Identify which cell holds the provided text, then report its [x, y] central coordinate. 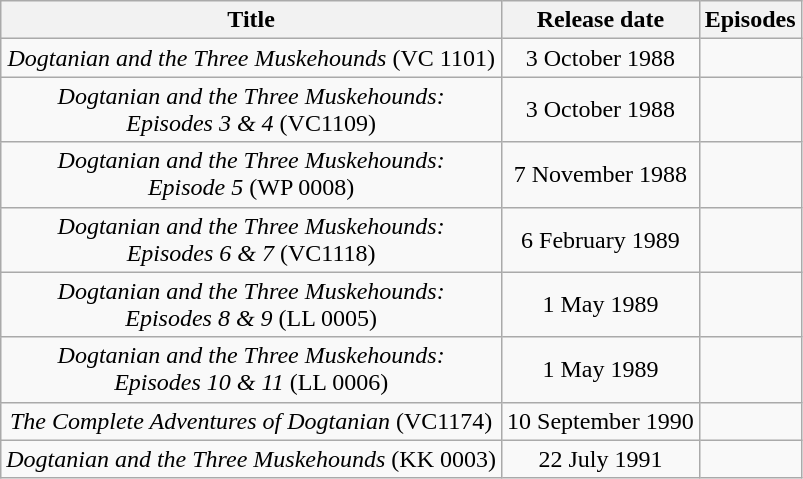
Dogtanian and the Three Muskehounds:Episodes 3 & 4 (VC1109) [252, 110]
6 February 1989 [601, 240]
Dogtanian and the Three Muskehounds:Episodes 10 & 11 (LL 0006) [252, 370]
22 July 1991 [601, 459]
10 September 1990 [601, 421]
Dogtanian and the Three Muskehounds:Episodes 6 & 7 (VC1118) [252, 240]
Release date [601, 20]
The Complete Adventures of Dogtanian (VC1174) [252, 421]
Title [252, 20]
Dogtanian and the Three Muskehounds:Episodes 8 & 9 (LL 0005) [252, 304]
Dogtanian and the Three Muskehounds (VC 1101) [252, 58]
Episodes [750, 20]
7 November 1988 [601, 174]
Dogtanian and the Three Muskehounds (KK 0003) [252, 459]
Dogtanian and the Three Muskehounds:Episode 5 (WP 0008) [252, 174]
